Search for the cell housing the specified text and yield its [X, Y] center coordinate. 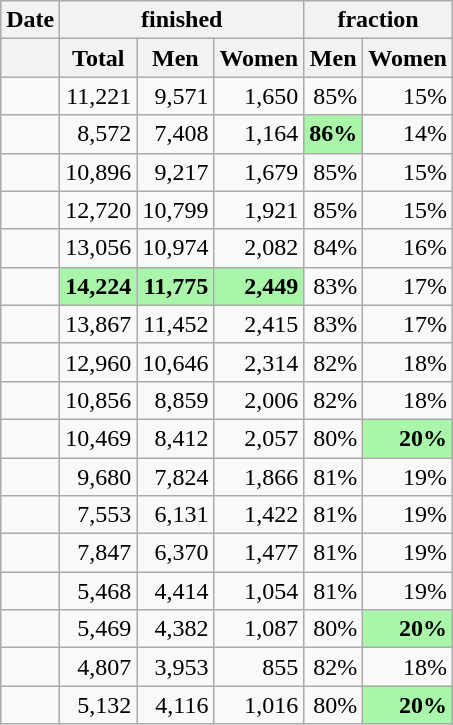
2,415 [259, 324]
2,314 [259, 362]
10,646 [176, 362]
2,006 [259, 400]
Date [30, 20]
8,859 [176, 400]
11,221 [98, 96]
10,799 [176, 210]
1,477 [259, 553]
11,452 [176, 324]
4,116 [176, 705]
7,408 [176, 134]
1,164 [259, 134]
10,974 [176, 248]
finished [182, 20]
6,370 [176, 553]
7,553 [98, 515]
1,422 [259, 515]
1,650 [259, 96]
6,131 [176, 515]
12,720 [98, 210]
5,132 [98, 705]
4,414 [176, 591]
1,679 [259, 172]
13,056 [98, 248]
fraction [378, 20]
7,847 [98, 553]
84% [334, 248]
1,866 [259, 477]
8,572 [98, 134]
10,469 [98, 438]
10,896 [98, 172]
12,960 [98, 362]
Total [98, 58]
5,468 [98, 591]
1,087 [259, 629]
4,807 [98, 667]
1,921 [259, 210]
855 [259, 667]
2,057 [259, 438]
10,856 [98, 400]
9,571 [176, 96]
9,680 [98, 477]
8,412 [176, 438]
13,867 [98, 324]
2,449 [259, 286]
14% [408, 134]
3,953 [176, 667]
16% [408, 248]
2,082 [259, 248]
4,382 [176, 629]
7,824 [176, 477]
1,016 [259, 705]
11,775 [176, 286]
14,224 [98, 286]
5,469 [98, 629]
1,054 [259, 591]
86% [334, 134]
9,217 [176, 172]
